Locate the cell with the specified text and output its [X, Y] center coordinate. 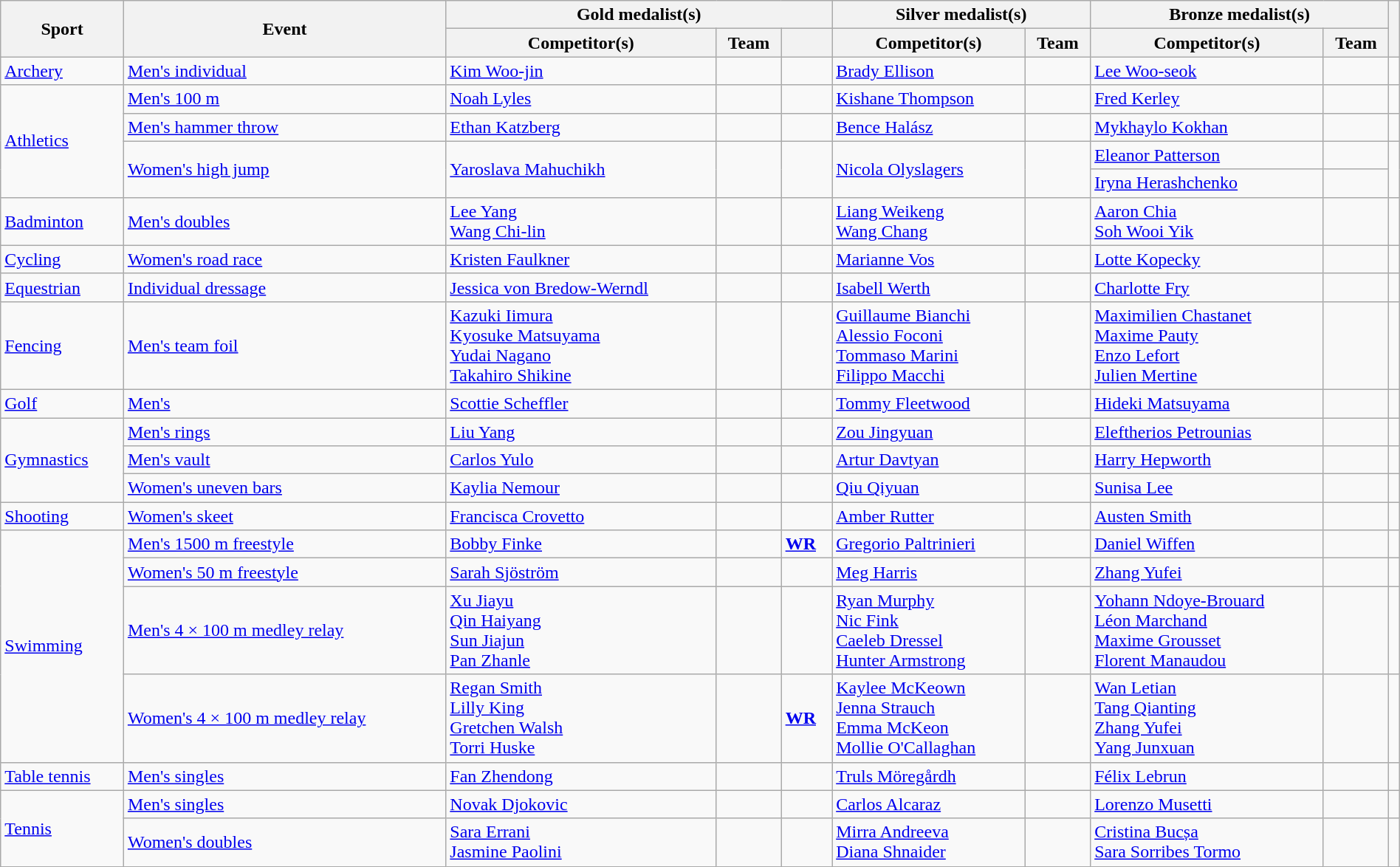
Truls Möregårdh [929, 776]
Liang Weikeng Wang Chang [929, 222]
Cycling [62, 259]
Shooting [62, 516]
Amber Rutter [929, 516]
Men's 1500 m freestyle [284, 544]
Eleanor Patterson [1207, 155]
Aaron Chia Soh Wooi Yik [1207, 222]
Women's road race [284, 259]
Carlos Alcaraz [929, 804]
Jessica von Bredow-Werndl [581, 287]
Regan Smith Lilly King Gretchen Walsh Torri Huske [581, 718]
Athletics [62, 141]
Tommy Fleetwood [929, 403]
Equestrian [62, 287]
Men's [284, 403]
Maximilien Chastanet Maxime Pauty Enzo Lefort Julien Mertine [1207, 346]
Gymnastics [62, 460]
Mykhaylo Kokhan [1207, 127]
Zhang Yufei [1207, 572]
Men's rings [284, 432]
Golf [62, 403]
Marianne Vos [929, 259]
Carlos Yulo [581, 460]
Austen Smith [1207, 516]
Charlotte Fry [1207, 287]
Women's doubles [284, 842]
Sunisa Lee [1207, 488]
Xu Jiayu Qin Haiyang Sun Jiajun Pan Zhanle [581, 631]
Lee Yang Wang Chi-lin [581, 222]
Scottie Scheffler [581, 403]
Fan Zhendong [581, 776]
Novak Djokovic [581, 804]
Liu Yang [581, 432]
Sara Errani Jasmine Paolini [581, 842]
Harry Hepworth [1207, 460]
Women's high jump [284, 169]
Yaroslava Mahuchikh [581, 169]
Men's hammer throw [284, 127]
Guillaume Bianchi Alessio Foconi Tommaso Marini Filippo Macchi [929, 346]
Ryan Murphy Nic Fink Caeleb Dressel Hunter Armstrong [929, 631]
Men's doubles [284, 222]
Bobby Finke [581, 544]
Silver medalist(s) [961, 15]
Archery [62, 71]
Fred Kerley [1207, 99]
Gregorio Paltrinieri [929, 544]
Event [284, 29]
Lee Woo-seok [1207, 71]
Badminton [62, 222]
Kishane Thompson [929, 99]
Swimming [62, 646]
Individual dressage [284, 287]
Noah Lyles [581, 99]
Men's 4 × 100 m medley relay [284, 631]
Sport [62, 29]
Women's 4 × 100 m medley relay [284, 718]
Brady Ellison [929, 71]
Qiu Qiyuan [929, 488]
Lorenzo Musetti [1207, 804]
Kaylia Nemour [581, 488]
Women's 50 m freestyle [284, 572]
Nicola Olyslagers [929, 169]
Félix Lebrun [1207, 776]
Tennis [62, 829]
Iryna Herashchenko [1207, 183]
Table tennis [62, 776]
Men's vault [284, 460]
Kazuki Iimura Kyosuke Matsuyama Yudai Nagano Takahiro Shikine [581, 346]
Eleftherios Petrounias [1207, 432]
Yohann Ndoye-Brouard Léon Marchand Maxime Grousset Florent Manaudou [1207, 631]
Men's 100 m [284, 99]
Daniel Wiffen [1207, 544]
Men's team foil [284, 346]
Men's individual [284, 71]
Ethan Katzberg [581, 127]
Francisca Crovetto [581, 516]
Mirra Andreeva Diana Shnaider [929, 842]
Kristen Faulkner [581, 259]
Isabell Werth [929, 287]
Hideki Matsuyama [1207, 403]
Fencing [62, 346]
Gold medalist(s) [639, 15]
Kim Woo-jin [581, 71]
Zou Jingyuan [929, 432]
Kaylee McKeown Jenna Strauch Emma McKeon Mollie O'Callaghan [929, 718]
Cristina Bucșa Sara Sorribes Tormo [1207, 842]
Bronze medalist(s) [1240, 15]
Women's uneven bars [284, 488]
Lotte Kopecky [1207, 259]
Bence Halász [929, 127]
Meg Harris [929, 572]
Sarah Sjöström [581, 572]
Wan Letian Tang Qianting Zhang Yufei Yang Junxuan [1207, 718]
Women's skeet [284, 516]
Artur Davtyan [929, 460]
